Determine the [x, y] coordinate at the center of the cell enclosing the given text.  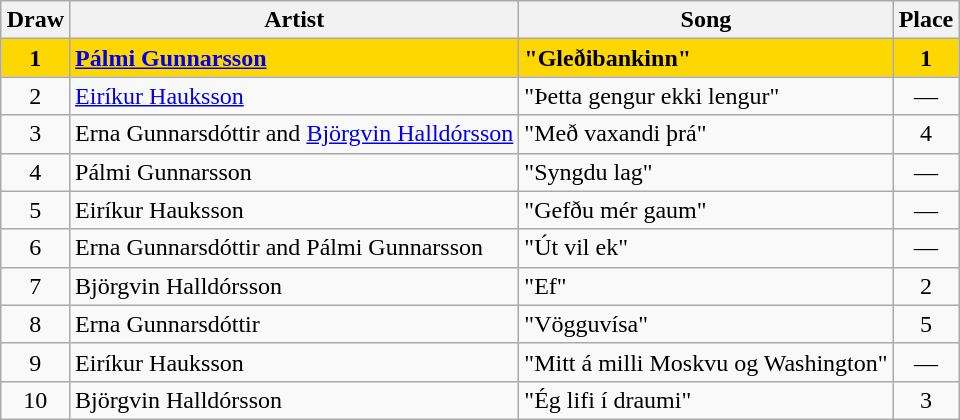
"Mitt á milli Moskvu og Washington" [706, 362]
Draw [35, 20]
Erna Gunnarsdóttir and Björgvin Halldórsson [294, 134]
Erna Gunnarsdóttir [294, 324]
"Ég lifi í draumi" [706, 400]
"Ef" [706, 286]
9 [35, 362]
Artist [294, 20]
Place [926, 20]
"Vögguvísa" [706, 324]
10 [35, 400]
7 [35, 286]
"Gefðu mér gaum" [706, 210]
Erna Gunnarsdóttir and Pálmi Gunnarsson [294, 248]
"Þetta gengur ekki lengur" [706, 96]
"Með vaxandi þrá" [706, 134]
"Syngdu lag" [706, 172]
Song [706, 20]
6 [35, 248]
"Út vil ek" [706, 248]
8 [35, 324]
"Gleðibankinn" [706, 58]
